Find where the given text appears and provide that cell's center as (x, y) coordinate. 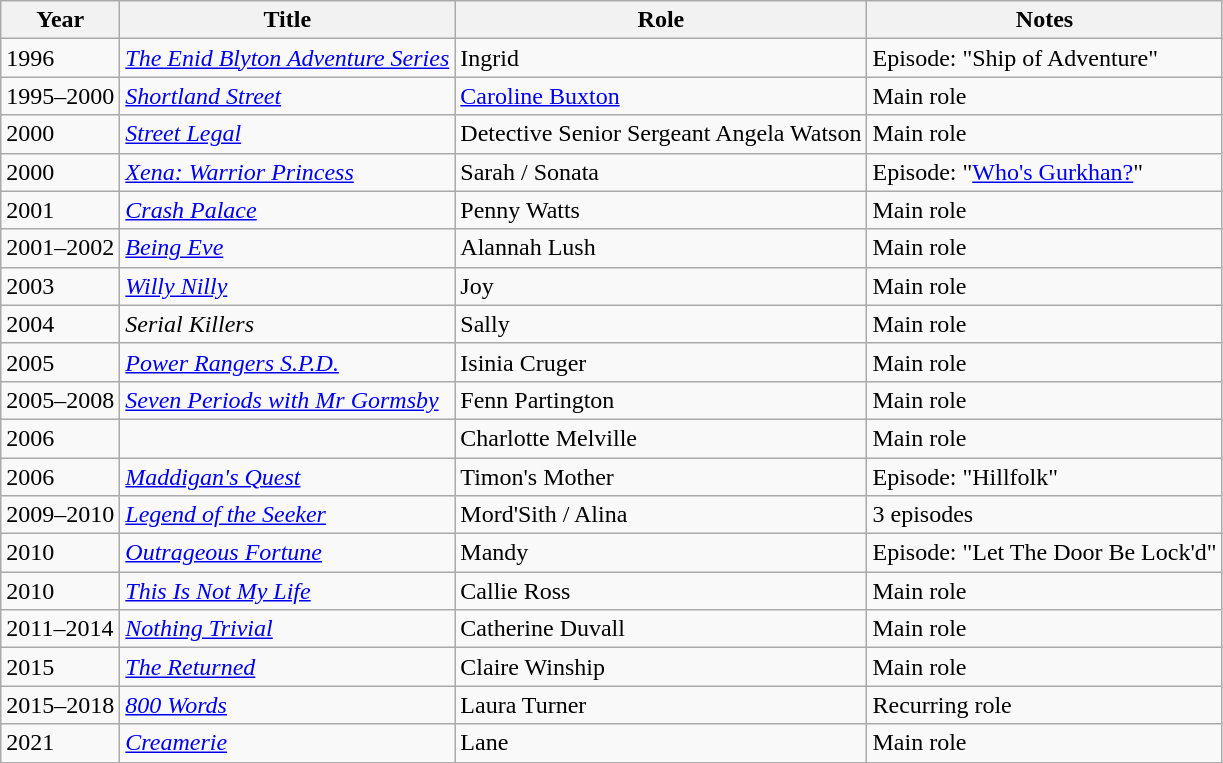
Isinia Cruger (661, 362)
Episode: "Hillfolk" (1044, 477)
Role (661, 20)
Timon's Mother (661, 477)
800 Words (288, 705)
Mord'Sith / Alina (661, 515)
2015–2018 (60, 705)
Lane (661, 743)
Willy Nilly (288, 286)
Title (288, 20)
3 episodes (1044, 515)
Episode: "Who's Gurkhan?" (1044, 172)
Detective Senior Sergeant Angela Watson (661, 134)
Ingrid (661, 58)
Mandy (661, 553)
Sally (661, 324)
Episode: "Ship of Adventure" (1044, 58)
Alannah Lush (661, 248)
Notes (1044, 20)
2003 (60, 286)
Penny Watts (661, 210)
2015 (60, 667)
Seven Periods with Mr Gormsby (288, 400)
2011–2014 (60, 629)
Callie Ross (661, 591)
Laura Turner (661, 705)
Claire Winship (661, 667)
Fenn Partington (661, 400)
Street Legal (288, 134)
1996 (60, 58)
Xena: Warrior Princess (288, 172)
1995–2000 (60, 96)
2005 (60, 362)
Legend of the Seeker (288, 515)
Sarah / Sonata (661, 172)
Serial Killers (288, 324)
Joy (661, 286)
Episode: "Let The Door Be Lock'd" (1044, 553)
2001 (60, 210)
2009–2010 (60, 515)
Nothing Trivial (288, 629)
2001–2002 (60, 248)
2005–2008 (60, 400)
The Enid Blyton Adventure Series (288, 58)
Recurring role (1044, 705)
Outrageous Fortune (288, 553)
Shortland Street (288, 96)
Crash Palace (288, 210)
The Returned (288, 667)
Creamerie (288, 743)
This Is Not My Life (288, 591)
Charlotte Melville (661, 438)
Catherine Duvall (661, 629)
Caroline Buxton (661, 96)
2021 (60, 743)
Being Eve (288, 248)
Year (60, 20)
Maddigan's Quest (288, 477)
Power Rangers S.P.D. (288, 362)
2004 (60, 324)
